Locate the cell with the specified text and output its (X, Y) center coordinate. 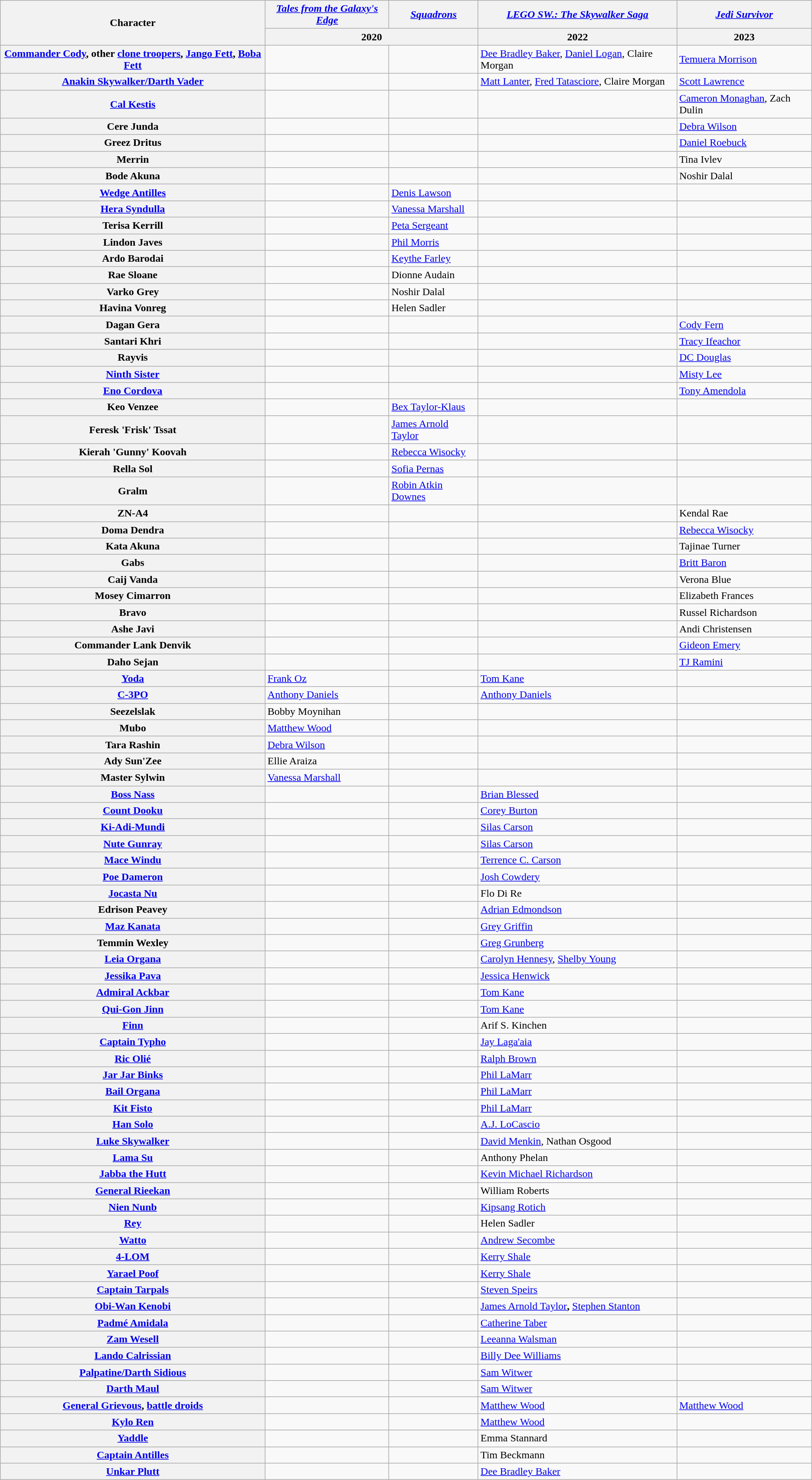
Tina Ivlev (744, 159)
Feresk 'Frisk' Tssat (133, 430)
Seezelslak (133, 711)
Obi-Wan Kenobi (133, 1306)
Jessica Henwick (577, 976)
Dionne Audain (434, 275)
Unkar Plutt (133, 1471)
Kylo Ren (133, 1422)
James Arnold Taylor (434, 430)
DC Douglas (744, 358)
Rae Sloane (133, 275)
ZN-A4 (133, 513)
Dagan Gera (133, 325)
Verona Blue (744, 579)
Commander Lank Denvik (133, 645)
Billy Dee Williams (577, 1356)
Rayvis (133, 358)
Britt Baron (744, 563)
Nien Nunb (133, 1207)
2020 (371, 37)
Count Dooku (133, 811)
Frank Oz (327, 678)
Mace Windu (133, 860)
Rella Sol (133, 468)
Kipsang Rotich (577, 1207)
Kit Fisto (133, 1108)
Captain Typho (133, 1042)
Yarael Poof (133, 1273)
Catherine Taber (577, 1322)
Kevin Michael Richardson (577, 1174)
Dee Bradley Baker, Daniel Logan, Claire Morgan (577, 59)
Grey Griffin (577, 926)
Corey Burton (577, 811)
Kata Akuna (133, 546)
Carolyn Hennesy, Shelby Young (577, 959)
Mubo (133, 728)
Hera Syndulla (133, 209)
Ellie Araiza (327, 761)
Bobby Moynihan (327, 711)
Kierah 'Gunny' Koovah (133, 452)
Bail Organa (133, 1092)
Havina Vonreg (133, 308)
Han Solo (133, 1125)
Flo Di Re (577, 893)
Steven Speirs (577, 1289)
Jessika Pava (133, 976)
Cody Fern (744, 325)
Ninth Sister (133, 374)
Ralph Brown (577, 1059)
Captain Antilles (133, 1455)
Keo Venzee (133, 407)
Andrew Secombe (577, 1240)
General Grievous, battle droids (133, 1405)
Captain Tarpals (133, 1289)
Jedi Survivor (744, 15)
Anthony Phelan (577, 1158)
Mosey Cimarron (133, 596)
Poe Dameron (133, 877)
Squadrons (434, 15)
Daho Sejan (133, 662)
Keythe Farley (434, 259)
Lando Calrissian (133, 1356)
Yaddle (133, 1438)
Maz Kanata (133, 926)
Varko Grey (133, 292)
Gideon Emery (744, 645)
Ki-Adi-Mundi (133, 827)
Misty Lee (744, 374)
Phil Morris (434, 242)
Terrence C. Carson (577, 860)
Gabs (133, 563)
Ady Sun'Zee (133, 761)
Robin Atkin Downes (434, 490)
Jar Jar Binks (133, 1075)
Bex Taylor-Klaus (434, 407)
Cal Kestis (133, 104)
Merrin (133, 159)
Nute Gunray (133, 844)
Edrison Peavey (133, 910)
Jocasta Nu (133, 893)
Cere Junda (133, 126)
General Rieekan (133, 1191)
Santari Khri (133, 341)
Bravo (133, 612)
Tony Amendola (744, 391)
Character (133, 23)
Scott Lawrence (744, 82)
Temuera Morrison (744, 59)
Greg Grunberg (577, 943)
2023 (744, 37)
Tim Beckmann (577, 1455)
David Menkin, Nathan Osgood (577, 1141)
Lama Su (133, 1158)
William Roberts (577, 1191)
LEGO SW.: The Skywalker Saga (577, 15)
Ashe Javi (133, 629)
Palpatine/Darth Sidious (133, 1372)
Bode Akuna (133, 176)
Commander Cody, other clone troopers, Jango Fett, Boba Fett (133, 59)
Terisa Kerrill (133, 225)
Padmé Amidala (133, 1322)
Daniel Roebuck (744, 143)
Zam Wesell (133, 1339)
Matt Lanter, Fred Tatasciore, Claire Morgan (577, 82)
Josh Cowdery (577, 877)
4-LOM (133, 1256)
Yoda (133, 678)
Gralm (133, 490)
Emma Stannard (577, 1438)
Brian Blessed (577, 794)
TJ Ramini (744, 662)
Finn (133, 1025)
Sofia Pernas (434, 468)
Tara Rashin (133, 744)
Peta Sergeant (434, 225)
Admiral Ackbar (133, 992)
Tales from the Galaxy's Edge (327, 15)
Russel Richardson (744, 612)
Luke Skywalker (133, 1141)
Tajinae Turner (744, 546)
Dee Bradley Baker (577, 1471)
Boss Nass (133, 794)
Wedge Antilles (133, 192)
Ric Olié (133, 1059)
Eno Cordova (133, 391)
Kendal Rae (744, 513)
Master Sylwin (133, 777)
Elizabeth Frances (744, 596)
Cameron Monaghan, Zach Dulin (744, 104)
James Arnold Taylor, Stephen Stanton (577, 1306)
Leia Organa (133, 959)
Caij Vanda (133, 579)
Anakin Skywalker/Darth Vader (133, 82)
Jabba the Hutt (133, 1174)
Denis Lawson (434, 192)
Temmin Wexley (133, 943)
Darth Maul (133, 1389)
Ardo Barodai (133, 259)
Arif S. Kinchen (577, 1025)
A.J. LoCascio (577, 1125)
Doma Dendra (133, 530)
Watto (133, 1240)
Greez Dritus (133, 143)
2022 (577, 37)
Jay Laga'aia (577, 1042)
Tracy Ifeachor (744, 341)
Leeanna Walsman (577, 1339)
Andi Christensen (744, 629)
Lindon Javes (133, 242)
Rey (133, 1223)
Adrian Edmondson (577, 910)
Qui-Gon Jinn (133, 1009)
C-3PO (133, 695)
